Capture the cell that displays the provided text and extract its (X, Y) central coordinate. 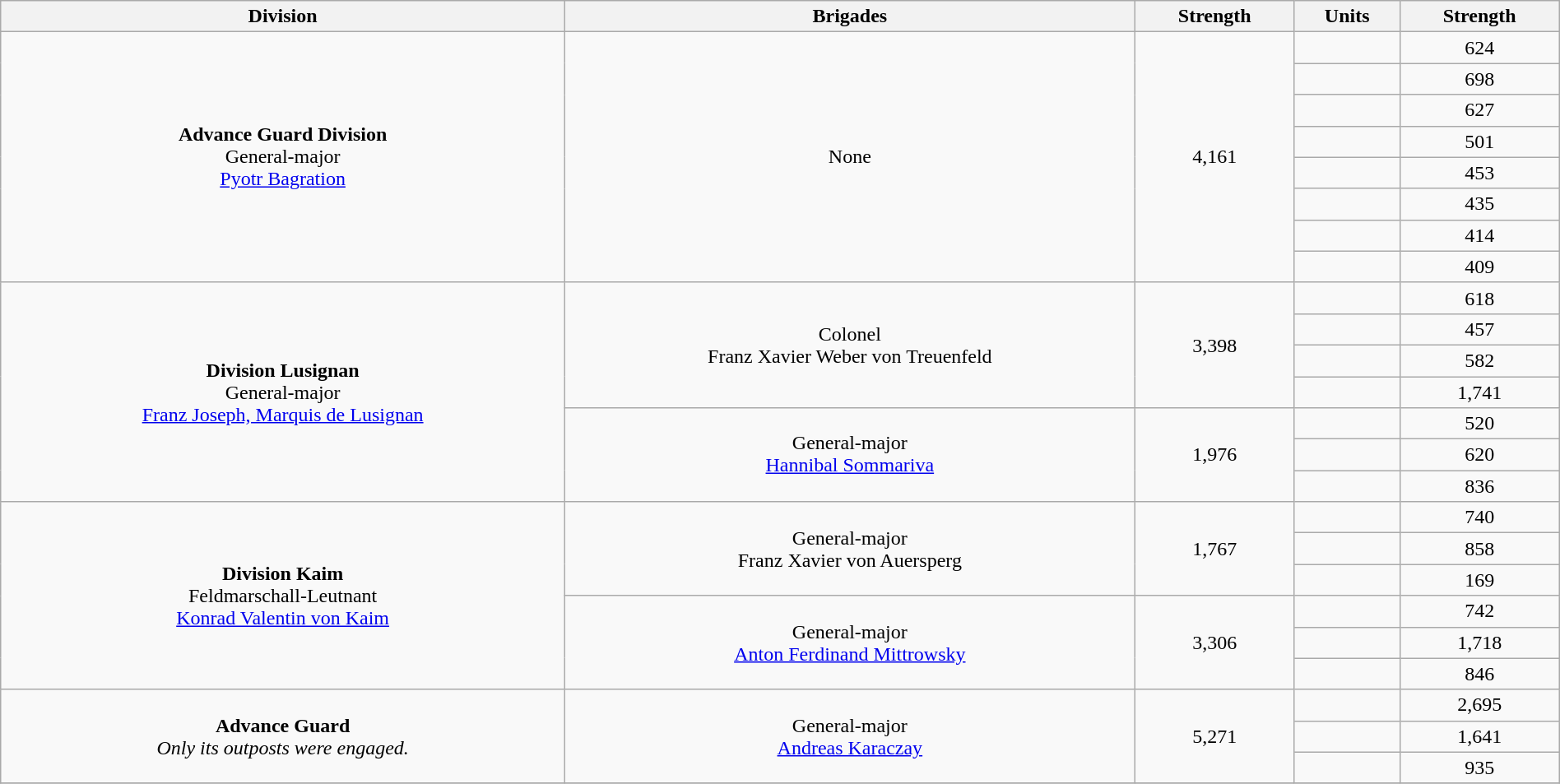
Advance GuardOnly its outposts were engaged. (283, 736)
457 (1479, 329)
409 (1479, 267)
620 (1479, 455)
1,741 (1479, 392)
General-majorAnton Ferdinand Mittrowsky (849, 643)
5,271 (1214, 736)
858 (1479, 549)
618 (1479, 298)
453 (1479, 173)
Division LusignanGeneral-majorFranz Joseph, Marquis de Lusignan (283, 392)
935 (1479, 768)
698 (1479, 79)
None (849, 157)
2,695 (1479, 705)
501 (1479, 141)
582 (1479, 360)
435 (1479, 204)
740 (1479, 517)
Brigades (849, 16)
1,641 (1479, 736)
Advance Guard DivisionGeneral-majorPyotr Bagration (283, 157)
1,976 (1214, 455)
Units (1347, 16)
3,306 (1214, 643)
4,161 (1214, 157)
742 (1479, 611)
624 (1479, 48)
General-majorFranz Xavier von Auersperg (849, 549)
414 (1479, 235)
1,718 (1479, 643)
Division KaimFeldmarschall-LeutnantKonrad Valentin von Kaim (283, 596)
520 (1479, 424)
General-majorAndreas Karaczay (849, 736)
Division (283, 16)
846 (1479, 674)
ColonelFranz Xavier Weber von Treuenfeld (849, 345)
General-majorHannibal Sommariva (849, 455)
3,398 (1214, 345)
1,767 (1214, 549)
169 (1479, 580)
836 (1479, 486)
627 (1479, 110)
